Return [x, y] of the center of cell containing provided text 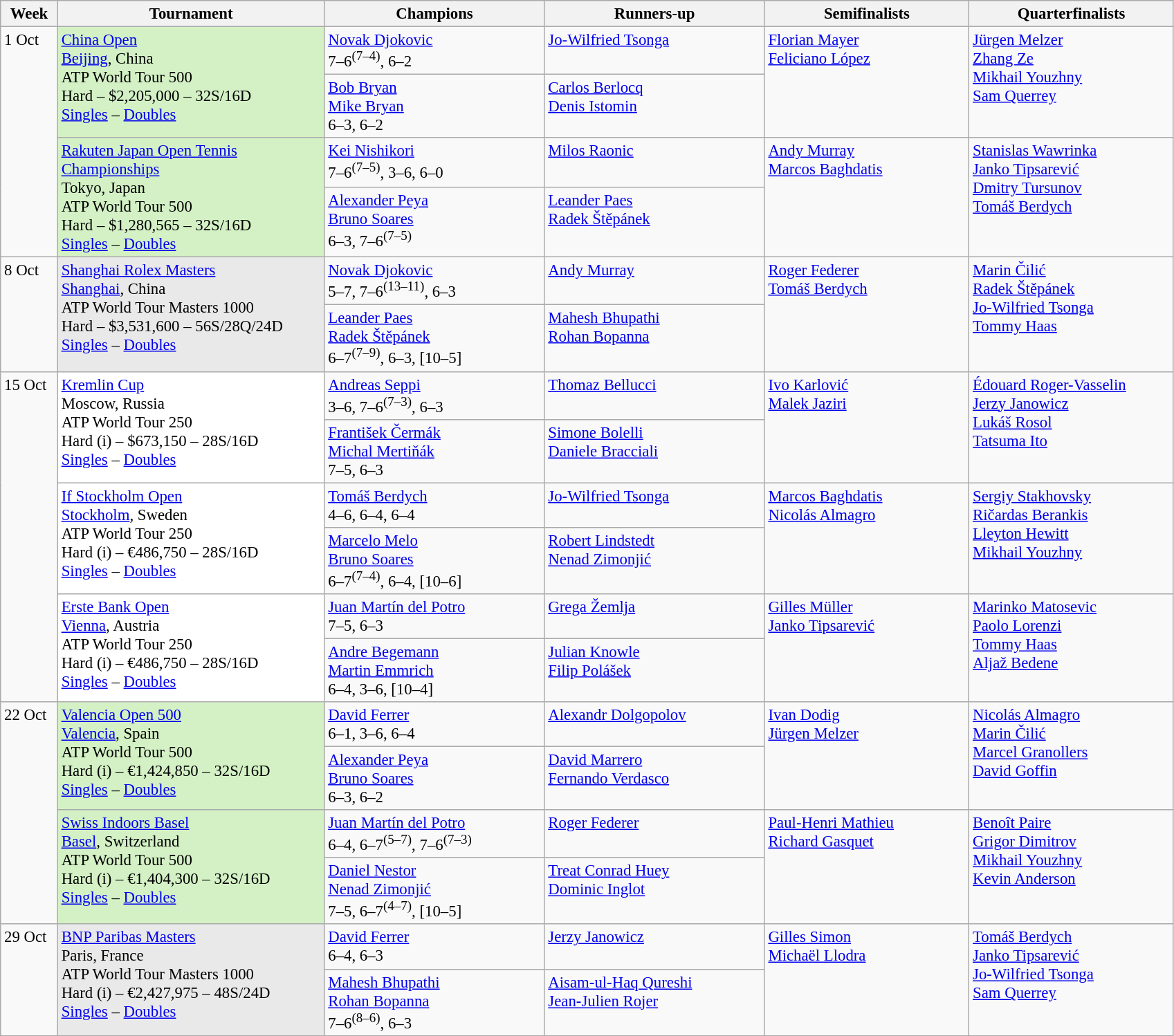
BNP Paribas Masters Paris, FranceATP World Tour Masters 1000Hard (i) – €2,427,975 – 48S/24DSingles – Doubles [191, 981]
Roger Federer [654, 834]
Thomaz Bellucci [654, 396]
Kei Nishikori 7–6(7–5), 3–6, 6–0 [434, 163]
Rakuten Japan Open Tennis Championships Tokyo, JapanATP World Tour 500Hard – $1,280,565 – 32S/16DSingles – Doubles [191, 198]
Andre Begemann Martin Emmrich6–4, 3–6, [10–4] [434, 670]
Robert Lindstedt Nenad Zimonjić [654, 561]
Alexander Peya Bruno Soares6–3, 7–6(7–5) [434, 223]
Mahesh Bhupathi Rohan Bopanna7–6(8–6), 6–3 [434, 1002]
Marinko Matosevic Paolo Lorenzi Tommy Haas Aljaž Bedene [1072, 648]
22 Oct [29, 813]
Novak Djokovic7–6(7–4), 6–2 [434, 51]
Marcelo Melo Bruno Soares6–7(7–4), 6–4, [10–6] [434, 561]
Andreas Seppi 3–6, 7–6(7–3), 6–3 [434, 396]
Treat Conrad Huey Dominic Inglot [654, 891]
1 Oct [29, 142]
Alexander Peya Bruno Soares6–3, 6–2 [434, 779]
Quarterfinalists [1072, 14]
David Marrero Fernando Verdasco [654, 779]
If Stockholm Open Stockholm, SwedenATP World Tour 250Hard (i) – €486,750 – 28S/16DSingles – Doubles [191, 538]
Daniel Nestor Nenad Zimonjić7–5, 6–7(4–7), [10–5] [434, 891]
Simone Bolelli Daniele Bracciali [654, 451]
Ivo Karlović Malek Jaziri [867, 427]
Julian Knowle Filip Polášek [654, 670]
František Čermák Michal Mertiňák7–5, 6–3 [434, 451]
Milos Raonic [654, 163]
Ivan Dodig Jürgen Melzer [867, 756]
Alexandr Dolgopolov [654, 725]
15 Oct [29, 537]
29 Oct [29, 981]
Juan Martín del Potro 7–5, 6–3 [434, 617]
Andy Murray Marcos Baghdatis [867, 198]
Tomáš Berdych Janko Tipsarević Jo-Wilfried Tsonga Sam Querrey [1072, 981]
Paul-Henri Mathieu Richard Gasquet [867, 867]
Leander Paes Radek Štěpánek 6–7(7–9), 6–3, [10–5] [434, 338]
Kremlin Cup Moscow, RussiaATP World Tour 250Hard (i) – $673,150 – 28S/16DSingles – Doubles [191, 427]
Marin Čilić Radek Štěpánek Jo-Wilfried Tsonga Tommy Haas [1072, 314]
Gilles Müller Janko Tipsarević [867, 648]
Andy Murray [654, 281]
Jürgen Melzer Zhang Ze Mikhail Youzhny Sam Querrey [1072, 83]
Tomáš Berdych4–6, 6–4, 6–4 [434, 505]
David Ferrer6–4, 6–3 [434, 947]
Jerzy Janowicz [654, 947]
Bob Bryan Mike Bryan6–3, 6–2 [434, 107]
Shanghai Rolex Masters Shanghai, ChinaATP World Tour Masters 1000Hard – $3,531,600 – 56S/28Q/24DSingles – Doubles [191, 314]
Nicolás Almagro Marin Čilić Marcel Granollers David Goffin [1072, 756]
Carlos Berlocq Denis Istomin [654, 107]
Sergiy Stakhovsky Ričardas Berankis Lleyton Hewitt Mikhail Youzhny [1072, 538]
Florian Mayer Feliciano López [867, 83]
Swiss Indoors Basel Basel, SwitzerlandATP World Tour 500Hard (i) – €1,404,300 – 32S/16DSingles – Doubles [191, 867]
Grega Žemlja [654, 617]
Week [29, 14]
8 Oct [29, 314]
Juan Martín del Potro6–4, 6–7(5–7), 7–6(7–3) [434, 834]
Gilles Simon Michaël Llodra [867, 981]
Roger Federer Tomáš Berdych [867, 314]
Benoît Paire Grigor Dimitrov Mikhail Youzhny Kevin Anderson [1072, 867]
Semifinalists [867, 14]
David Ferrer6–1, 3–6, 6–4 [434, 725]
Marcos Baghdatis Nicolás Almagro [867, 538]
Mahesh Bhupathi Rohan Bopanna [654, 338]
Stanislas Wawrinka Janko Tipsarević Dmitry Tursunov Tomáš Berdych [1072, 198]
Aisam-ul-Haq Qureshi Jean-Julien Rojer [654, 1002]
Champions [434, 14]
Valencia Open 500 Valencia, SpainATP World Tour 500Hard (i) – €1,424,850 – 32S/16DSingles – Doubles [191, 756]
Tournament [191, 14]
Novak Djokovic 5–7, 7–6(13–11), 6–3 [434, 281]
Runners-up [654, 14]
China Open Beijing, ChinaATP World Tour 500Hard – $2,205,000 – 32S/16DSingles – Doubles [191, 83]
Édouard Roger-Vasselin Jerzy Janowicz Lukáš Rosol Tatsuma Ito [1072, 427]
Erste Bank Open Vienna, AustriaATP World Tour 250Hard (i) – €486,750 – 28S/16DSingles – Doubles [191, 648]
Leander Paes Radek Štěpánek [654, 223]
